Scan for the cell matching the given text and deliver its [x, y] coordinate at center. 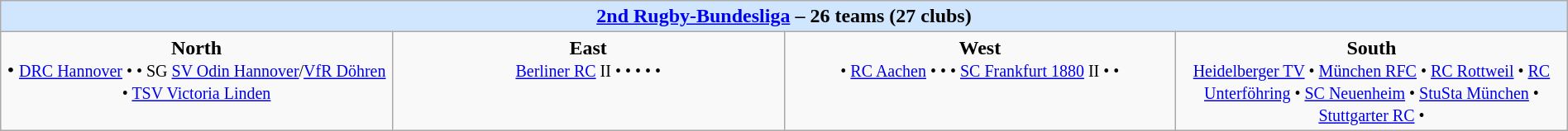
EastBerliner RC II • • • • • [588, 81]
SouthHeidelberger TV • München RFC • RC Rottweil • RC Unterföhring • SC Neuenheim • StuSta München • Stuttgarter RC • [1372, 81]
West • RC Aachen • • • SC Frankfurt 1880 II • • [980, 81]
2nd Rugby-Bundesliga – 26 teams (27 clubs) [784, 16]
North • DRC Hannover • • SG SV Odin Hannover/VfR Döhren • TSV Victoria Linden [197, 81]
